Search for the cell housing the specified text and yield its [X, Y] center coordinate. 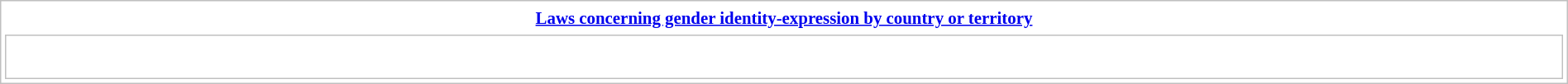
Laws concerning gender identity-expression by country or territory [784, 18]
